Provide the (X, Y) coordinate of the cell's center where the given text is located.  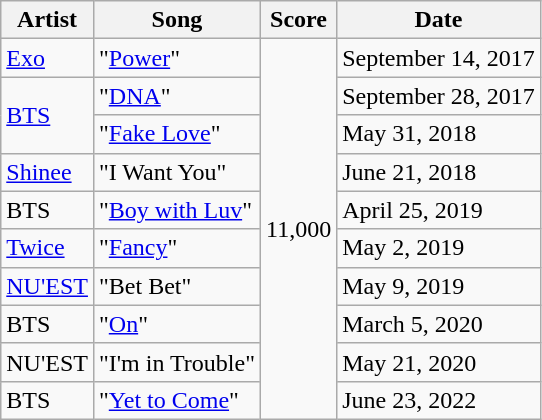
June 23, 2022 (439, 400)
Exo (48, 58)
March 5, 2020 (439, 324)
"On" (176, 324)
"DNA" (176, 96)
Score (298, 20)
Date (439, 20)
April 25, 2019 (439, 210)
"Fake Love" (176, 134)
"Boy with Luv" (176, 210)
"Yet to Come" (176, 400)
11,000 (298, 230)
September 14, 2017 (439, 58)
Artist (48, 20)
"Power" (176, 58)
"Fancy" (176, 248)
"I Want You" (176, 172)
May 31, 2018 (439, 134)
September 28, 2017 (439, 96)
Twice (48, 248)
Shinee (48, 172)
June 21, 2018 (439, 172)
"I'm in Trouble" (176, 362)
"Bet Bet" (176, 286)
May 9, 2019 (439, 286)
May 2, 2019 (439, 248)
May 21, 2020 (439, 362)
Song (176, 20)
